From the cell containing the given text, extract its center point as [X, Y] coordinate. 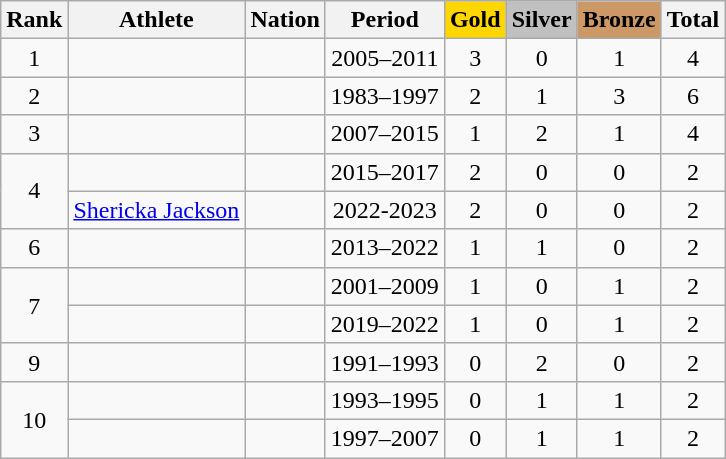
Gold [475, 20]
Nation [285, 20]
Rank [34, 20]
1983–1997 [384, 96]
Shericka Jackson [156, 210]
2015–2017 [384, 172]
10 [34, 419]
7 [34, 305]
1993–1995 [384, 400]
9 [34, 362]
1991–1993 [384, 362]
1997–2007 [384, 438]
2013–2022 [384, 248]
2007–2015 [384, 134]
Athlete [156, 20]
Silver [542, 20]
Period [384, 20]
2019–2022 [384, 324]
2001–2009 [384, 286]
Total [693, 20]
2022-2023 [384, 210]
2005–2011 [384, 58]
Bronze [619, 20]
